Return [X, Y] of the center of cell containing provided text 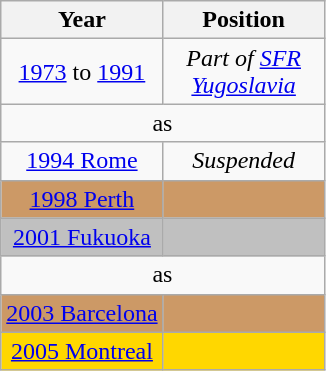
Part of SFR Yugoslavia [244, 72]
Suspended [244, 161]
2005 Montreal [82, 351]
1998 Perth [82, 199]
2001 Fukuoka [82, 237]
Position [244, 20]
2003 Barcelona [82, 313]
Year [82, 20]
1994 Rome [82, 161]
1973 to 1991 [82, 72]
